Detect which cell encompasses the target text, then output its [x, y] center coordinate. 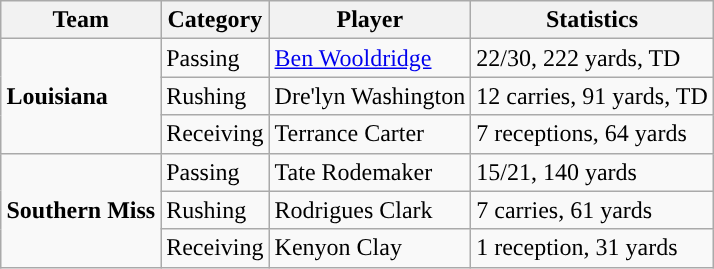
Statistics [592, 20]
Tate Rodemaker [370, 172]
22/30, 222 yards, TD [592, 58]
12 carries, 91 yards, TD [592, 96]
Rodrigues Clark [370, 210]
1 reception, 31 yards [592, 248]
7 receptions, 64 yards [592, 134]
7 carries, 61 yards [592, 210]
Team [81, 20]
Dre'lyn Washington [370, 96]
15/21, 140 yards [592, 172]
Louisiana [81, 96]
Category [215, 20]
Southern Miss [81, 210]
Kenyon Clay [370, 248]
Terrance Carter [370, 134]
Player [370, 20]
Ben Wooldridge [370, 58]
